Extract the (x, y) coordinate from the center of the cell holding the provided text.  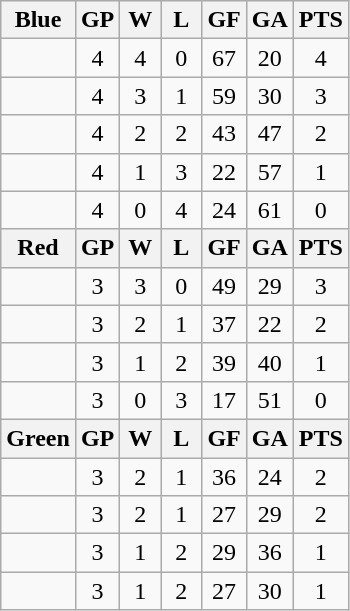
43 (224, 134)
51 (270, 400)
37 (224, 324)
Green (38, 438)
Blue (38, 20)
49 (224, 286)
59 (224, 96)
47 (270, 134)
40 (270, 362)
17 (224, 400)
61 (270, 210)
Red (38, 248)
20 (270, 58)
39 (224, 362)
67 (224, 58)
57 (270, 172)
